Output the (x, y) coordinate of the center of the cell containing the given text.  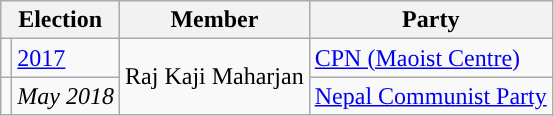
Member (215, 20)
2017 (66, 58)
Raj Kaji Maharjan (215, 77)
Election (60, 20)
Party (430, 20)
May 2018 (66, 96)
Nepal Communist Party (430, 96)
CPN (Maoist Centre) (430, 58)
